Scan for the cell matching the given text and deliver its [x, y] coordinate at center. 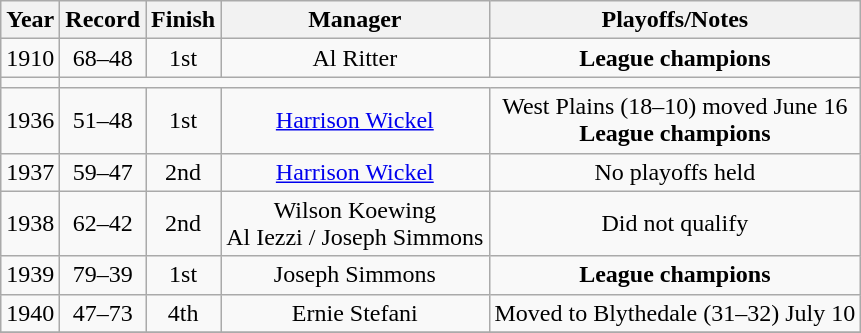
59–47 [103, 172]
Manager [355, 20]
1937 [30, 172]
1940 [30, 313]
1936 [30, 120]
51–48 [103, 120]
Playoffs/Notes [675, 20]
68–48 [103, 58]
1910 [30, 58]
1939 [30, 275]
Al Ritter [355, 58]
1938 [30, 224]
Joseph Simmons [355, 275]
Wilson Koewing Al Iezzi / Joseph Simmons [355, 224]
Did not qualify [675, 224]
Record [103, 20]
62–42 [103, 224]
Moved to Blythedale (31–32) July 10 [675, 313]
West Plains (18–10) moved June 16League champions [675, 120]
4th [184, 313]
Year [30, 20]
Ernie Stefani [355, 313]
79–39 [103, 275]
No playoffs held [675, 172]
47–73 [103, 313]
Finish [184, 20]
